Extract the (x, y) coordinate from the center of the cell holding the provided text.  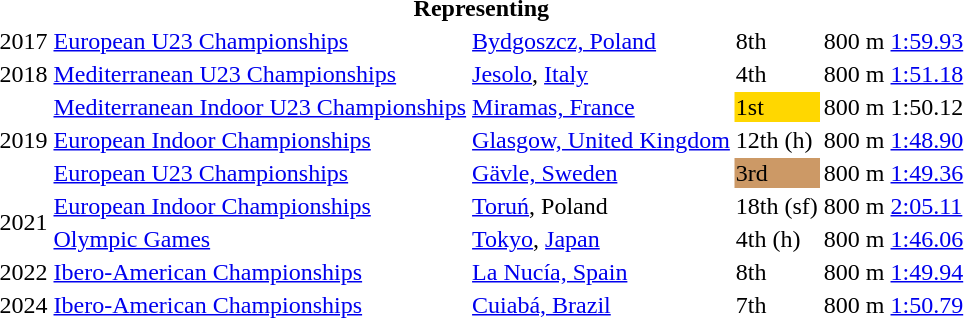
Gävle, Sweden (602, 173)
18th (sf) (776, 206)
La Nucía, Spain (602, 272)
Toruń, Poland (602, 206)
Miramas, France (602, 107)
Mediterranean U23 Championships (260, 74)
Bydgoszcz, Poland (602, 41)
12th (h) (776, 140)
4th (776, 74)
1st (776, 107)
Jesolo, Italy (602, 74)
Tokyo, Japan (602, 239)
4th (h) (776, 239)
Mediterranean Indoor U23 Championships (260, 107)
Olympic Games (260, 239)
Glasgow, United Kingdom (602, 140)
Ibero-American Championships (260, 272)
3rd (776, 173)
